From the cell containing the given text, extract its center point as [X, Y] coordinate. 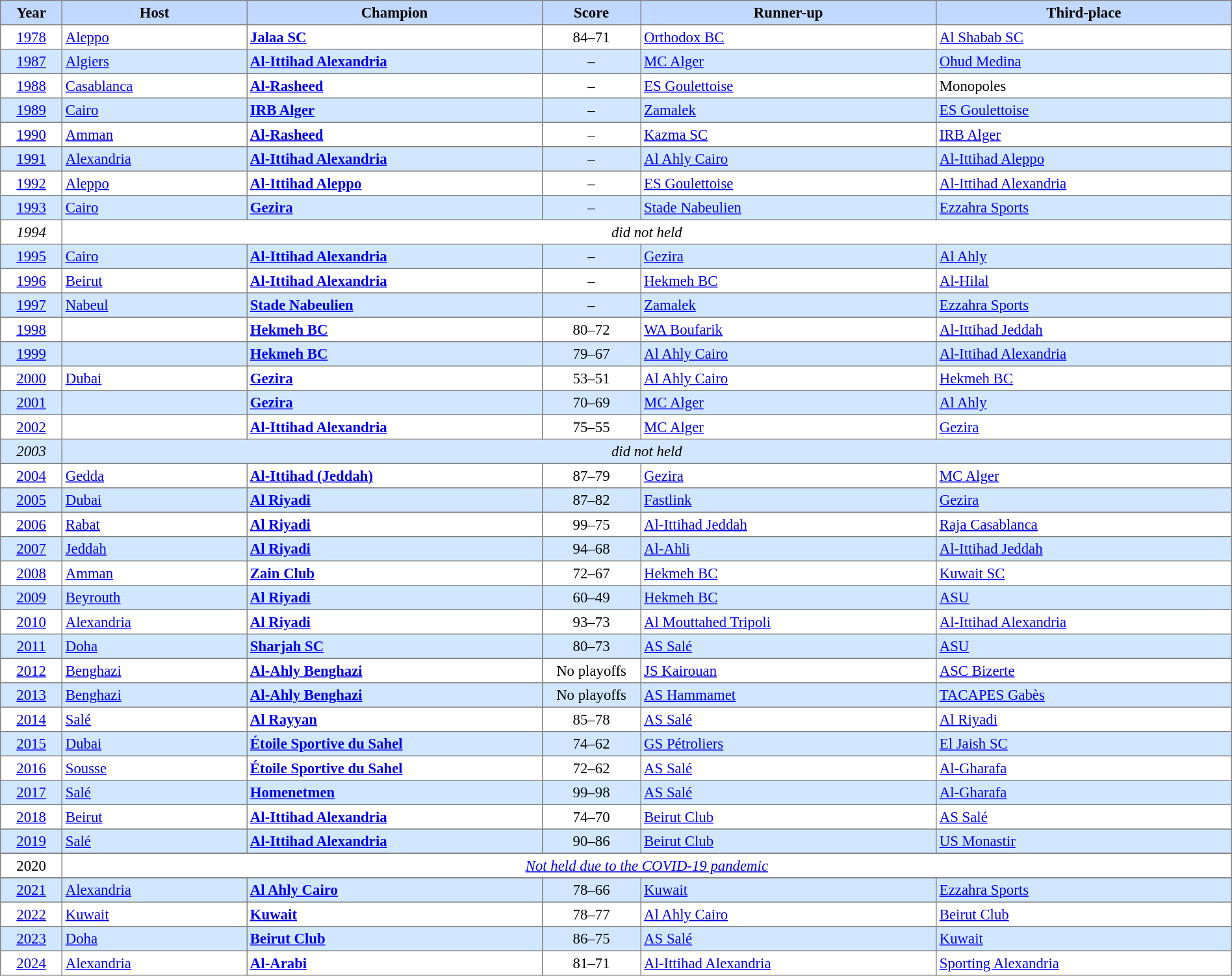
1996 [31, 281]
1993 [31, 208]
2018 [31, 817]
Al-Arabi [395, 963]
1991 [31, 159]
78–77 [591, 914]
2023 [31, 939]
1999 [31, 354]
Kazma SC [789, 135]
94–68 [591, 549]
2014 [31, 719]
81–71 [591, 963]
Zain Club [395, 573]
2000 [31, 378]
2008 [31, 573]
90–86 [591, 841]
2013 [31, 695]
1992 [31, 183]
2016 [31, 768]
Sporting Alexandria [1084, 963]
2015 [31, 744]
Jalaa SC [395, 37]
84–71 [591, 37]
87–82 [591, 500]
2010 [31, 622]
2001 [31, 403]
70–69 [591, 403]
74–70 [591, 817]
2021 [31, 890]
2004 [31, 476]
2011 [31, 647]
1987 [31, 62]
Sousse [154, 768]
1994 [31, 232]
80–73 [591, 647]
Third-place [1084, 13]
Algiers [154, 62]
Fastlink [789, 500]
1989 [31, 110]
1988 [31, 86]
Al-Ahli [789, 549]
Orthodox BC [789, 37]
Beyrouth [154, 598]
86–75 [591, 939]
Casablanca [154, 86]
GS Pétroliers [789, 744]
1978 [31, 37]
2017 [31, 793]
Year [31, 13]
60–49 [591, 598]
79–67 [591, 354]
2019 [31, 841]
2024 [31, 963]
2022 [31, 914]
Runner-up [789, 13]
Champion [395, 13]
80–72 [591, 329]
87–79 [591, 476]
ASC Bizerte [1084, 671]
1990 [31, 135]
2005 [31, 500]
85–78 [591, 719]
Sharjah SC [395, 647]
Al-Hilal [1084, 281]
2020 [31, 866]
78–66 [591, 890]
Nabeul [154, 305]
Rabat [154, 524]
Score [591, 13]
JS Kairouan [789, 671]
Raja Casablanca [1084, 524]
2009 [31, 598]
2006 [31, 524]
Al Shabab SC [1084, 37]
Al Mouttahed Tripoli [789, 622]
93–73 [591, 622]
El Jaish SC [1084, 744]
2002 [31, 427]
Al-Ittihad (Jeddah) [395, 476]
1998 [31, 329]
TACAPES Gabès [1084, 695]
Not held due to the COVID-19 pandemic [647, 866]
2003 [31, 452]
Homenetmen [395, 793]
1995 [31, 257]
1997 [31, 305]
99–98 [591, 793]
72–62 [591, 768]
Kuwait SC [1084, 573]
AS Hammamet [789, 695]
US Monastir [1084, 841]
Al Rayyan [395, 719]
2012 [31, 671]
Host [154, 13]
99–75 [591, 524]
Jeddah [154, 549]
75–55 [591, 427]
Gedda [154, 476]
WA Boufarik [789, 329]
Monopoles [1084, 86]
74–62 [591, 744]
72–67 [591, 573]
2007 [31, 549]
Ohud Medina [1084, 62]
53–51 [591, 378]
